Locate the cell with the specified text and output its (X, Y) center coordinate. 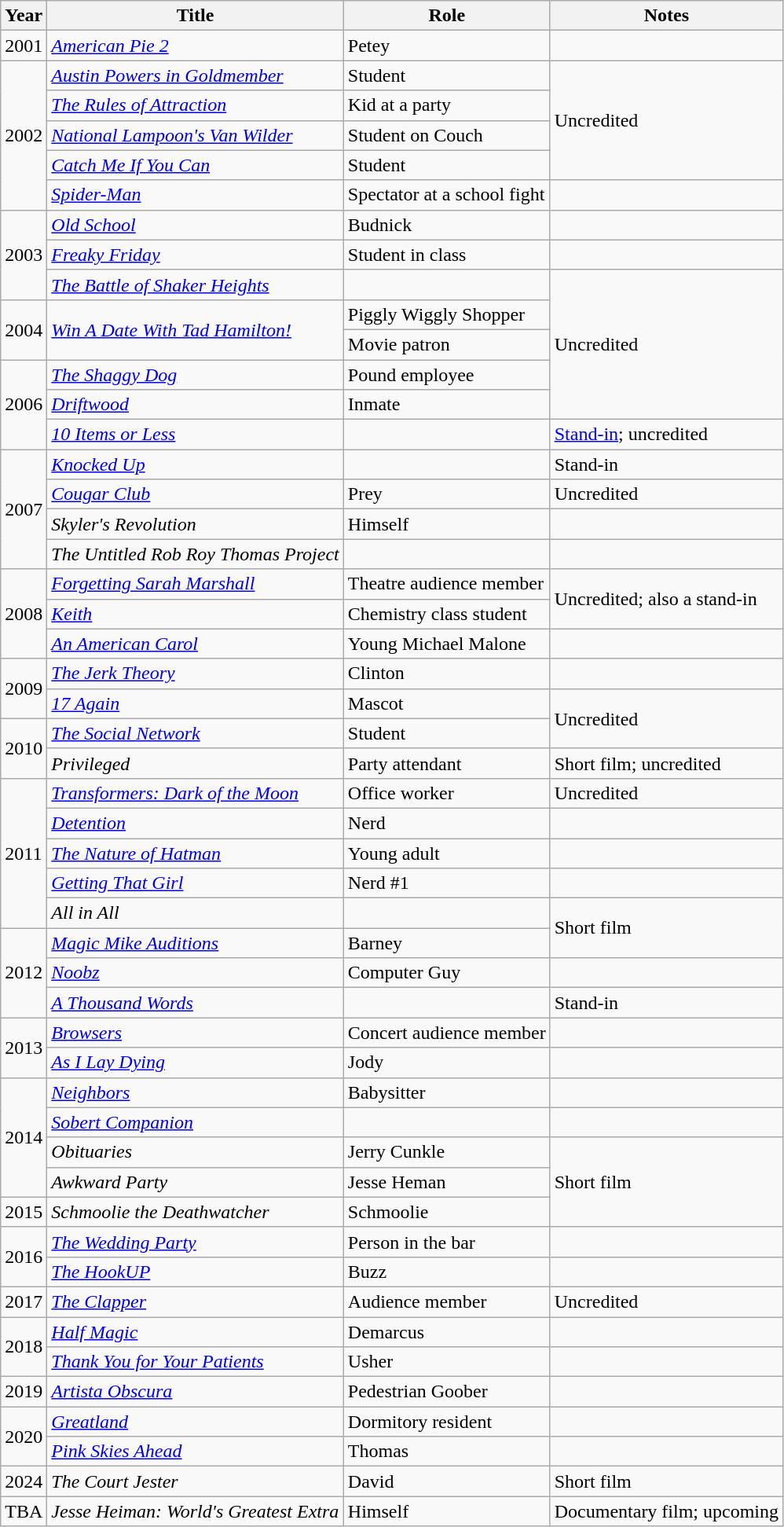
Computer Guy (446, 973)
10 Items or Less (195, 435)
As I Lay Dying (195, 1063)
17 Again (195, 703)
Usher (446, 1362)
Person in the bar (446, 1242)
Documentary film; upcoming (666, 1511)
Transformers: Dark of the Moon (195, 793)
Thomas (446, 1452)
2024 (24, 1481)
The Clapper (195, 1301)
Short film; uncredited (666, 763)
2015 (24, 1212)
American Pie 2 (195, 46)
Movie patron (446, 344)
Title (195, 16)
Forgetting Sarah Marshall (195, 584)
Young adult (446, 853)
The Social Network (195, 733)
2020 (24, 1437)
Spider-Man (195, 195)
Pink Skies Ahead (195, 1452)
Uncredited; also a stand-in (666, 599)
The Jerk Theory (195, 674)
Schmoolie the Deathwatcher (195, 1212)
Prey (446, 494)
Nerd (446, 823)
Office worker (446, 793)
Demarcus (446, 1332)
Obituaries (195, 1152)
Role (446, 16)
The Battle of Shaker Heights (195, 284)
Theatre audience member (446, 584)
Jesse Heman (446, 1182)
Spectator at a school fight (446, 195)
Pound employee (446, 375)
2019 (24, 1392)
Privileged (195, 763)
Dormitory resident (446, 1422)
Piggly Wiggly Shopper (446, 314)
2011 (24, 853)
All in All (195, 913)
Sobert Companion (195, 1122)
Mascot (446, 703)
Thank You for Your Patients (195, 1362)
Year (24, 16)
Magic Mike Auditions (195, 943)
Concert audience member (446, 1033)
Barney (446, 943)
Inmate (446, 405)
The Wedding Party (195, 1242)
Chemistry class student (446, 614)
Jerry Cunkle (446, 1152)
Neighbors (195, 1092)
Getting That Girl (195, 883)
2008 (24, 614)
An American Carol (195, 644)
Catch Me If You Can (195, 165)
2018 (24, 1347)
2014 (24, 1137)
2016 (24, 1257)
Driftwood (195, 405)
National Lampoon's Van Wilder (195, 135)
Nerd #1 (446, 883)
The Untitled Rob Roy Thomas Project (195, 554)
Greatland (195, 1422)
Old School (195, 225)
2009 (24, 688)
The Nature of Hatman (195, 853)
2007 (24, 509)
Party attendant (446, 763)
Cougar Club (195, 494)
Audience member (446, 1301)
David (446, 1481)
The Rules of Attraction (195, 105)
Browsers (195, 1033)
2004 (24, 329)
TBA (24, 1511)
Pedestrian Goober (446, 1392)
Artista Obscura (195, 1392)
Awkward Party (195, 1182)
Budnick (446, 225)
2010 (24, 748)
Keith (195, 614)
2017 (24, 1301)
Kid at a party (446, 105)
Noobz (195, 973)
The Court Jester (195, 1481)
2001 (24, 46)
Skyler's Revolution (195, 524)
The Shaggy Dog (195, 375)
Young Michael Malone (446, 644)
Jesse Heiman: World's Greatest Extra (195, 1511)
Knocked Up (195, 464)
Stand-in; uncredited (666, 435)
Notes (666, 16)
Schmoolie (446, 1212)
Austin Powers in Goldmember (195, 75)
Clinton (446, 674)
Student in class (446, 255)
Freaky Friday (195, 255)
2012 (24, 973)
Babysitter (446, 1092)
Petey (446, 46)
2006 (24, 405)
Jody (446, 1063)
Buzz (446, 1272)
2002 (24, 135)
A Thousand Words (195, 1003)
The HookUP (195, 1272)
Win A Date With Tad Hamilton! (195, 329)
2003 (24, 255)
Student on Couch (446, 135)
Detention (195, 823)
Half Magic (195, 1332)
2013 (24, 1048)
